Determine the (x, y) coordinate at the center of the cell enclosing the given text.  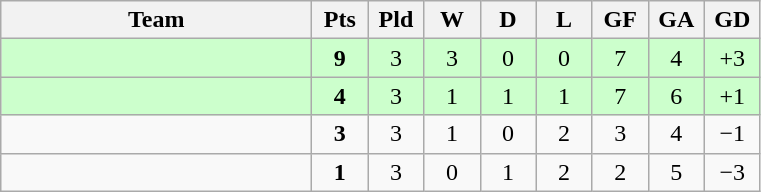
6 (676, 96)
Pts (340, 20)
GA (676, 20)
GD (732, 20)
Pld (396, 20)
D (508, 20)
L (564, 20)
+1 (732, 96)
W (452, 20)
+3 (732, 58)
−1 (732, 134)
9 (340, 58)
GF (620, 20)
5 (676, 172)
Team (156, 20)
−3 (732, 172)
